Return the (X, Y) coordinate for the center point of the cell that contains the specified text.  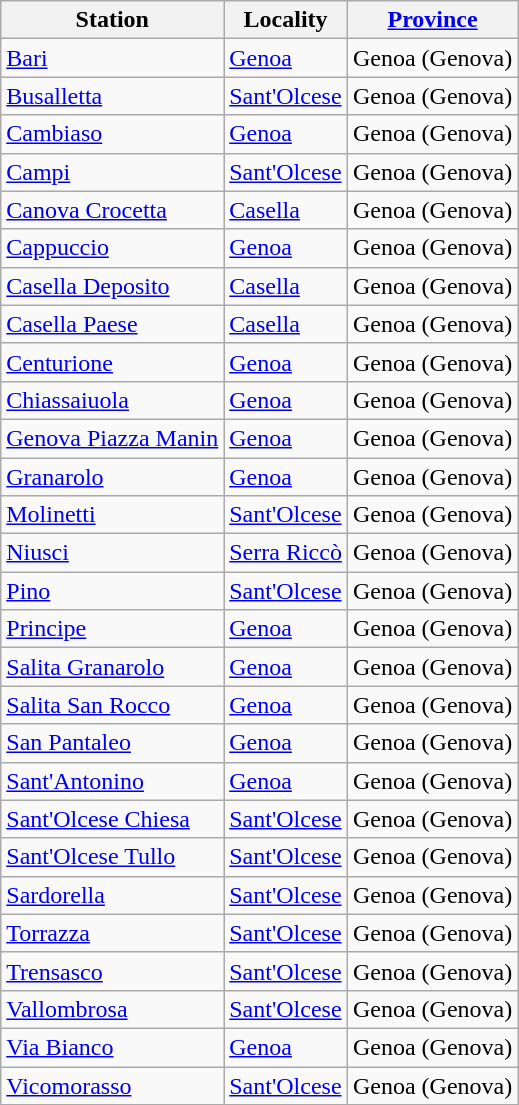
Busalletta (112, 96)
Salita San Rocco (112, 705)
Sant'Olcese Tullo (112, 857)
Principe (112, 629)
Molinetti (112, 515)
Cambiaso (112, 134)
Niusci (112, 553)
Campi (112, 172)
Province (432, 20)
Torrazza (112, 933)
Bari (112, 58)
Trensasco (112, 971)
Canova Crocetta (112, 210)
Casella Deposito (112, 286)
San Pantaleo (112, 743)
Sardorella (112, 895)
Station (112, 20)
Sant'Antonino (112, 781)
Locality (286, 20)
Granarolo (112, 477)
Chiassaiuola (112, 400)
Centurione (112, 362)
Genova Piazza Manin (112, 438)
Serra Riccò (286, 553)
Casella Paese (112, 324)
Vallombrosa (112, 1009)
Cappuccio (112, 248)
Vicomorasso (112, 1085)
Sant'Olcese Chiesa (112, 819)
Pino (112, 591)
Via Bianco (112, 1047)
Salita Granarolo (112, 667)
